Detect which cell encompasses the target text, then output its [x, y] center coordinate. 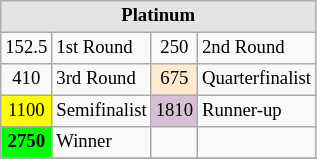
Semifinalist [102, 112]
Quarterfinalist [257, 80]
Platinum [158, 16]
Runner-up [257, 112]
675 [174, 80]
1st Round [102, 48]
1810 [174, 112]
3rd Round [102, 80]
152.5 [26, 48]
Winner [102, 142]
410 [26, 80]
250 [174, 48]
1100 [26, 112]
2750 [26, 142]
2nd Round [257, 48]
